Return the (X, Y) coordinate for the center point of the cell that contains the specified text.  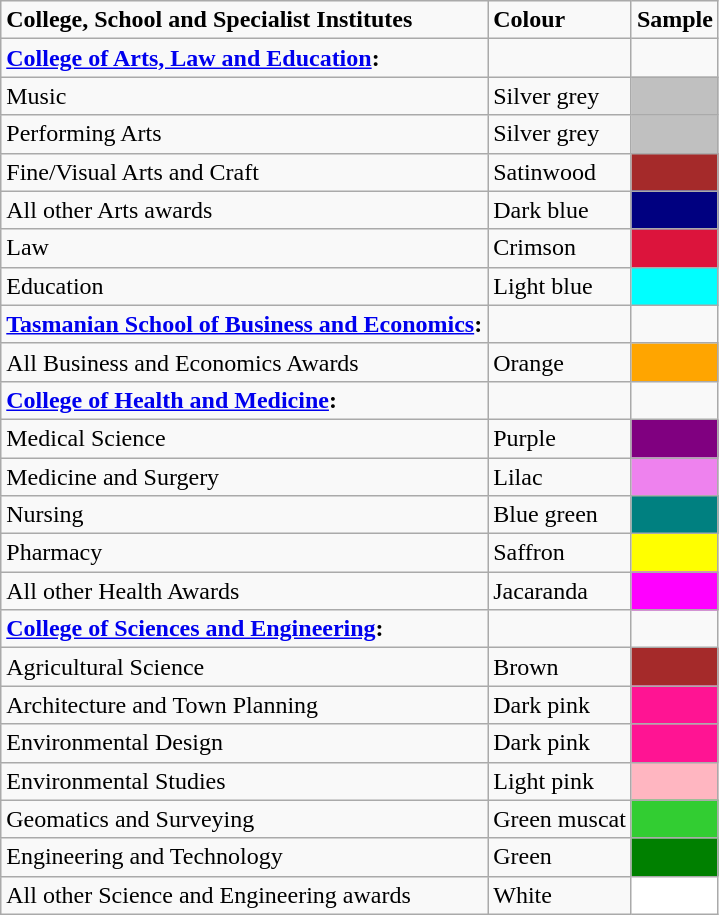
All other Science and Engineering awards (244, 895)
Pharmacy (244, 553)
Satinwood (560, 172)
College of Sciences and Engineering: (244, 629)
Law (244, 248)
College of Arts, Law and Education: (244, 58)
Performing Arts (244, 134)
Agricultural Science (244, 667)
Environmental Design (244, 743)
Green (560, 857)
White (560, 895)
Tasmanian School of Business and Economics: (244, 324)
Nursing (244, 515)
Sample (674, 20)
Green muscat (560, 819)
Education (244, 286)
Orange (560, 362)
Dark blue (560, 210)
Medical Science (244, 438)
Colour (560, 20)
All Business and Economics Awards (244, 362)
Medicine and Surgery (244, 477)
Purple (560, 438)
Jacaranda (560, 591)
Brown (560, 667)
All other Arts awards (244, 210)
Geomatics and Surveying (244, 819)
College, School and Specialist Institutes (244, 20)
All other Health Awards (244, 591)
Architecture and Town Planning (244, 705)
College of Health and Medicine: (244, 400)
Engineering and Technology (244, 857)
Lilac (560, 477)
Light blue (560, 286)
Music (244, 96)
Crimson (560, 248)
Light pink (560, 781)
Blue green (560, 515)
Environmental Studies (244, 781)
Saffron (560, 553)
Fine/Visual Arts and Craft (244, 172)
